Identify which cell holds the provided text, then report its [x, y] central coordinate. 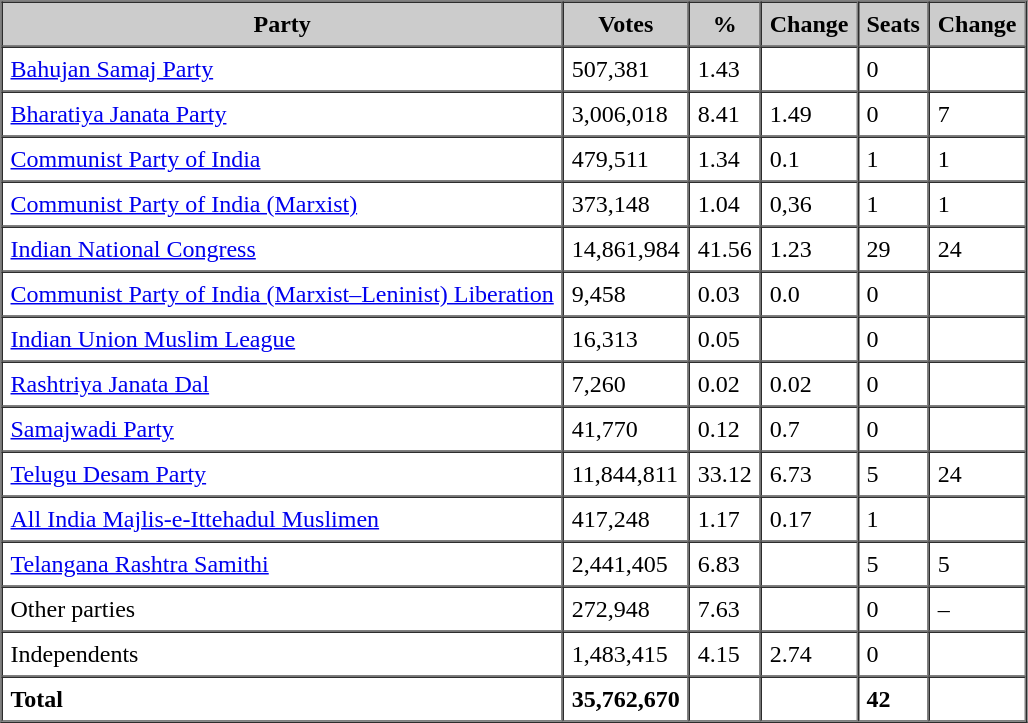
Telugu Desam Party [282, 474]
Bharatiya Janata Party [282, 114]
1.49 [810, 114]
0.1 [810, 158]
Telangana Rashtra Samithi [282, 564]
417,248 [626, 518]
35,762,670 [626, 698]
Total [282, 698]
0.0 [810, 294]
Rashtriya Janata Dal [282, 384]
Communist Party of India (Marxist–Leninist) Liberation [282, 294]
Seats [892, 24]
0.05 [725, 338]
– [978, 608]
1,483,415 [626, 654]
0.12 [725, 428]
7 [978, 114]
29 [892, 248]
7,260 [626, 384]
4.15 [725, 654]
9,458 [626, 294]
1.23 [810, 248]
479,511 [626, 158]
6.83 [725, 564]
0,36 [810, 204]
All India Majlis-e-Ittehadul Muslimen [282, 518]
0.7 [810, 428]
1.34 [725, 158]
8.41 [725, 114]
1.04 [725, 204]
Independents [282, 654]
6.73 [810, 474]
41,770 [626, 428]
41.56 [725, 248]
Indian National Congress [282, 248]
Bahujan Samaj Party [282, 68]
0.03 [725, 294]
Party [282, 24]
2.74 [810, 654]
373,148 [626, 204]
272,948 [626, 608]
Indian Union Muslim League [282, 338]
42 [892, 698]
Communist Party of India (Marxist) [282, 204]
33.12 [725, 474]
Communist Party of India [282, 158]
507,381 [626, 68]
16,313 [626, 338]
% [725, 24]
Votes [626, 24]
Other parties [282, 608]
0.17 [810, 518]
Samajwadi Party [282, 428]
1.17 [725, 518]
1.43 [725, 68]
14,861,984 [626, 248]
2,441,405 [626, 564]
3,006,018 [626, 114]
11,844,811 [626, 474]
7.63 [725, 608]
